Extract the [X, Y] coordinate from the center of the cell holding the provided text.  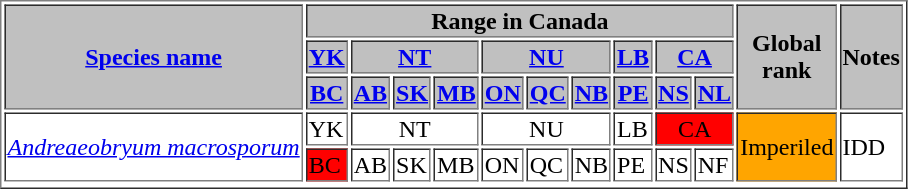
Range in Canada [520, 20]
Imperiled [786, 146]
Species name [153, 56]
Andreaeobryum macrosporum [153, 146]
IDD [870, 146]
NF [714, 164]
NL [714, 92]
Global rank [786, 56]
Notes [870, 56]
